From the cell containing the given text, extract its center point as [X, Y] coordinate. 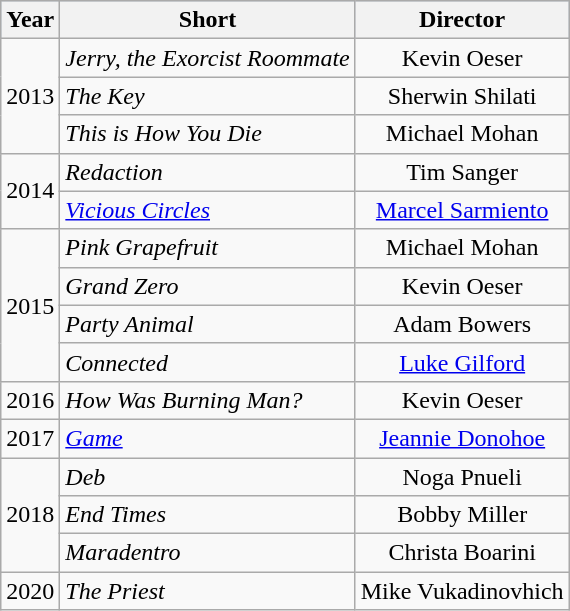
Party Animal [208, 324]
The Key [208, 96]
2018 [30, 515]
Noga Pnueli [462, 477]
Marcel Sarmiento [462, 210]
Director [462, 20]
Connected [208, 362]
How Was Burning Man? [208, 400]
Deb [208, 477]
End Times [208, 515]
Jerry, the Exorcist Roommate [208, 58]
2017 [30, 438]
This is How You Die [208, 134]
Jeannie Donohoe [462, 438]
Adam Bowers [462, 324]
Mike Vukadinovhich [462, 591]
2013 [30, 96]
Sherwin Shilati [462, 96]
Grand Zero [208, 286]
Tim Sanger [462, 172]
Luke Gilford [462, 362]
The Priest [208, 591]
Redaction [208, 172]
Game [208, 438]
Year [30, 20]
Vicious Circles [208, 210]
2014 [30, 191]
Christa Boarini [462, 553]
2015 [30, 305]
Pink Grapefruit [208, 248]
2016 [30, 400]
Maradentro [208, 553]
2020 [30, 591]
Short [208, 20]
Bobby Miller [462, 515]
